Determine the [X, Y] coordinate at the center of the cell enclosing the given text.  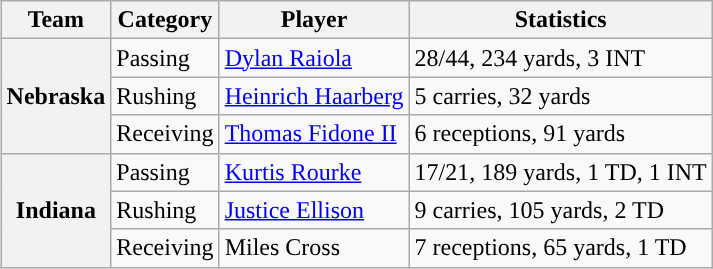
Category [165, 20]
Team [56, 20]
6 receptions, 91 yards [560, 134]
Miles Cross [314, 248]
9 carries, 105 yards, 2 TD [560, 210]
Player [314, 20]
Nebraska [56, 96]
Heinrich Haarberg [314, 96]
Statistics [560, 20]
Thomas Fidone II [314, 134]
17/21, 189 yards, 1 TD, 1 INT [560, 172]
Indiana [56, 210]
Kurtis Rourke [314, 172]
7 receptions, 65 yards, 1 TD [560, 248]
5 carries, 32 yards [560, 96]
28/44, 234 yards, 3 INT [560, 58]
Dylan Raiola [314, 58]
Justice Ellison [314, 210]
